Detect which cell encompasses the target text, then output its [x, y] center coordinate. 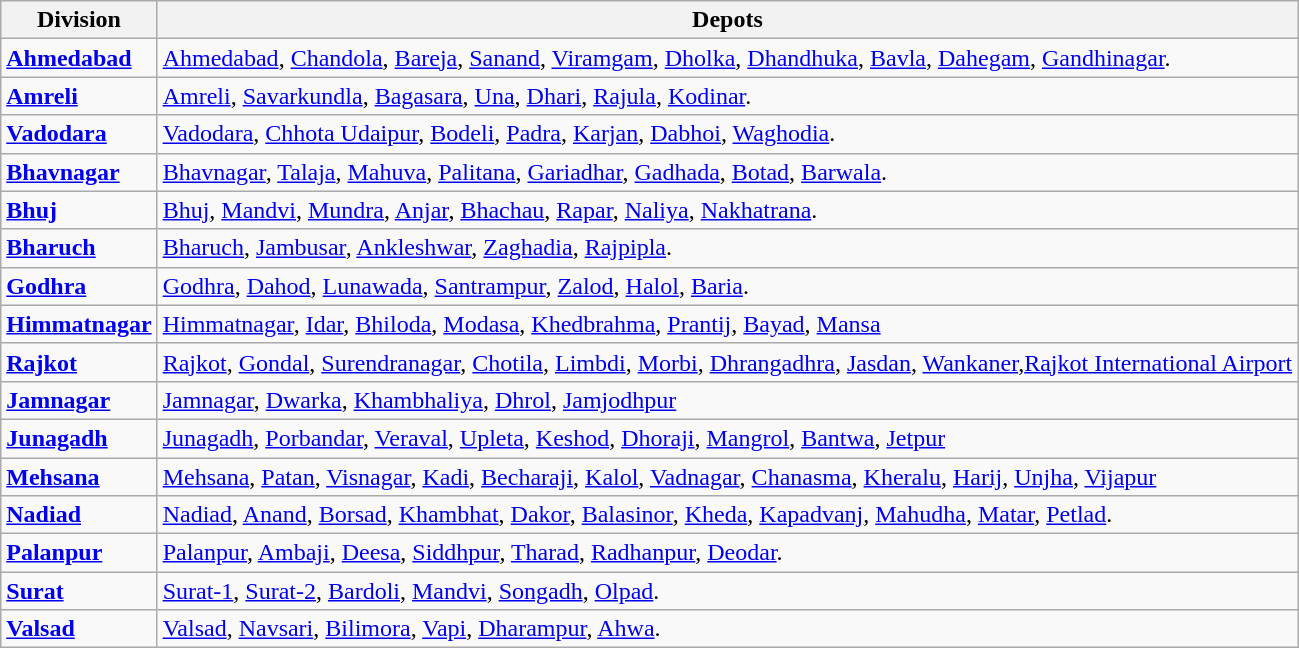
Valsad, Navsari, Bilimora, Vapi, Dharampur, Ahwa. [728, 629]
Bharuch, Jambusar, Ankleshwar, Zaghadia, Rajpipla. [728, 248]
Nadiad, Anand, Borsad, Khambhat, Dakor, Balasinor, Kheda, Kapadvanj, Mahudha, Matar, Petlad. [728, 515]
Vadodara, Chhota Udaipur, Bodeli, Padra, Karjan, Dabhoi, Waghodia. [728, 134]
Junagadh, Porbandar, Veraval, Upleta, Keshod, Dhoraji, Mangrol, Bantwa, Jetpur [728, 438]
Amreli, Savarkundla, Bagasara, Una, Dhari, Rajula, Kodinar. [728, 96]
Mehsana [79, 477]
Nadiad [79, 515]
Himmatnagar, Idar, Bhiloda, Modasa, Khedbrahma, Prantij, Bayad, Mansa [728, 324]
Bhavnagar, Talaja, Mahuva, Palitana, Gariadhar, Gadhada, Botad, Barwala. [728, 172]
Valsad [79, 629]
Godhra, Dahod, Lunawada, Santrampur, Zalod, Halol, Baria. [728, 286]
Bhavnagar [79, 172]
Amreli [79, 96]
Ahmedabad [79, 58]
Palanpur [79, 553]
Bhuj [79, 210]
Jamnagar [79, 400]
Depots [728, 20]
Godhra [79, 286]
Himmatnagar [79, 324]
Surat [79, 591]
Bharuch [79, 248]
Jamnagar, Dwarka, Khambhaliya, Dhrol, Jamjodhpur [728, 400]
Surat-1, Surat-2, Bardoli, Mandvi, Songadh, Olpad. [728, 591]
Palanpur, Ambaji, Deesa, Siddhpur, Tharad, Radhanpur, Deodar. [728, 553]
Rajkot [79, 362]
Vadodara [79, 134]
Bhuj, Mandvi, Mundra, Anjar, Bhachau, Rapar, Naliya, Nakhatrana. [728, 210]
Rajkot, Gondal, Surendranagar, Chotila, Limbdi, Morbi, Dhrangadhra, Jasdan, Wankaner,Rajkot International Airport [728, 362]
Ahmedabad, Chandola, Bareja, Sanand, Viramgam, Dholka, Dhandhuka, Bavla, Dahegam, Gandhinagar. [728, 58]
Junagadh [79, 438]
Mehsana, Patan, Visnagar, Kadi, Becharaji, Kalol, Vadnagar, Chanasma, Kheralu, Harij, Unjha, Vijapur [728, 477]
Division [79, 20]
